Return (X, Y) of the center of cell containing provided text 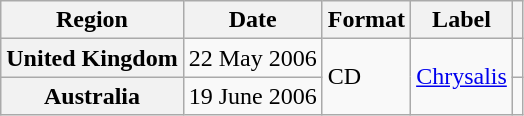
19 June 2006 (252, 96)
22 May 2006 (252, 58)
CD (366, 77)
Label (462, 20)
Region (92, 20)
Date (252, 20)
Chrysalis (462, 77)
United Kingdom (92, 58)
Australia (92, 96)
Format (366, 20)
